Return the (X, Y) coordinate for the center point of the cell that contains the specified text.  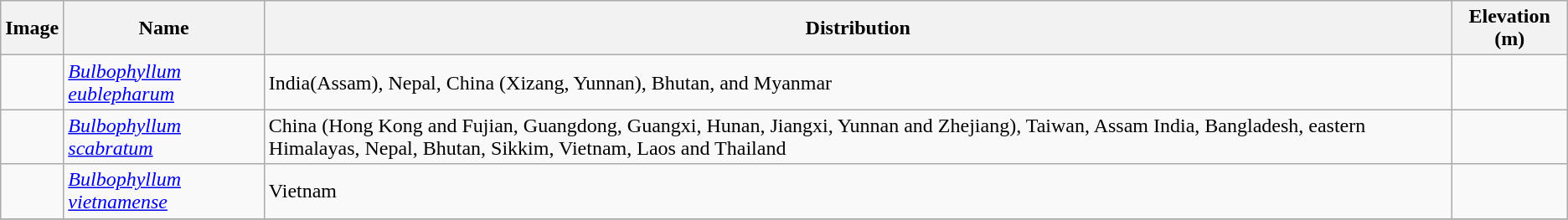
Bulbophyllum eublepharum (164, 82)
Bulbophyllum vietnamense (164, 191)
Image (32, 28)
Bulbophyllum scabratum (164, 137)
India(Assam), Nepal, China (Xizang, Yunnan), Bhutan, and Myanmar (858, 82)
Vietnam (858, 191)
Name (164, 28)
Distribution (858, 28)
Elevation (m) (1509, 28)
